Find where the given text appears and provide that cell's center as [x, y] coordinate. 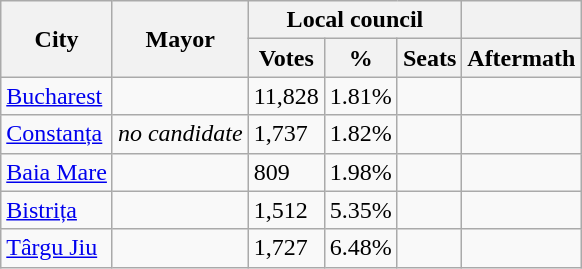
1.82% [360, 134]
1.81% [360, 96]
Aftermath [522, 58]
5.35% [360, 210]
Bucharest [57, 96]
1,727 [286, 248]
6.48% [360, 248]
% [360, 58]
Baia Mare [57, 172]
1,737 [286, 134]
City [57, 39]
no candidate [180, 134]
Seats [429, 58]
1.98% [360, 172]
809 [286, 172]
Constanța [57, 134]
Mayor [180, 39]
Târgu Jiu [57, 248]
1,512 [286, 210]
11,828 [286, 96]
Bistrița [57, 210]
Votes [286, 58]
Local council [355, 20]
